Extract the (X, Y) coordinate from the center of the cell holding the provided text.  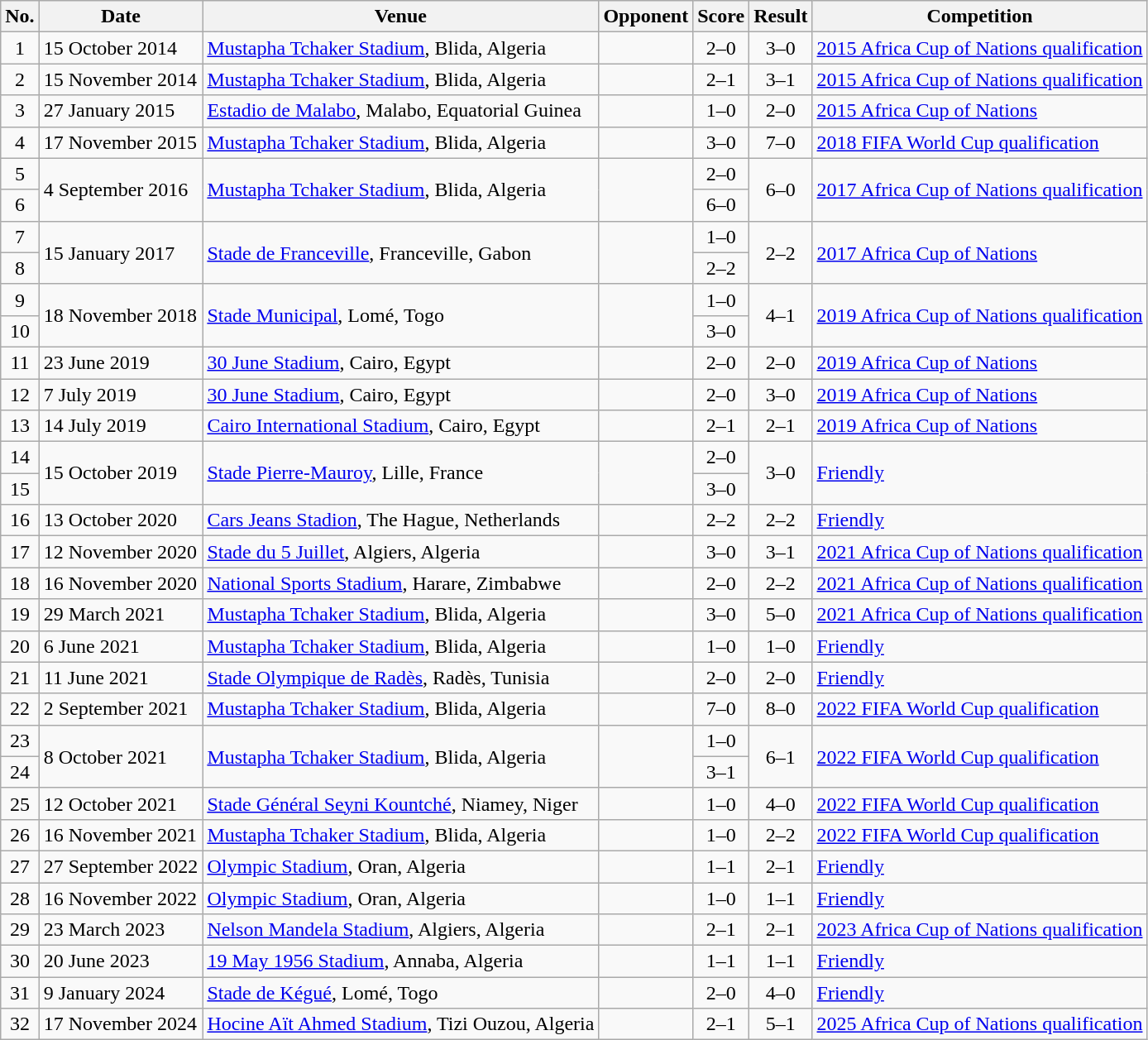
15 October 2014 (121, 48)
14 July 2019 (121, 426)
Stade Général Seyni Kountché, Niamey, Niger (400, 803)
23 June 2019 (121, 362)
14 (20, 458)
Cairo International Stadium, Cairo, Egypt (400, 426)
2 September 2021 (121, 709)
27 (20, 866)
30 (20, 961)
1 (20, 48)
18 (20, 583)
8 (20, 268)
13 October 2020 (121, 520)
17 (20, 552)
16 November 2021 (121, 835)
No. (20, 17)
19 (20, 615)
9 (20, 300)
Cars Jeans Stadion, The Hague, Netherlands (400, 520)
2017 Africa Cup of Nations (979, 252)
19 May 1956 Stadium, Annaba, Algeria (400, 961)
Stade Pierre-Mauroy, Lille, France (400, 473)
8 October 2021 (121, 756)
6 (20, 205)
Stade de Franceville, Franceville, Gabon (400, 252)
17 November 2024 (121, 1024)
2015 Africa Cup of Nations (979, 111)
23 (20, 740)
12 November 2020 (121, 552)
16 November 2020 (121, 583)
13 (20, 426)
22 (20, 709)
15 January 2017 (121, 252)
15 November 2014 (121, 79)
2017 Africa Cup of Nations qualification (979, 189)
7 July 2019 (121, 395)
24 (20, 772)
15 (20, 489)
5–0 (781, 615)
20 June 2023 (121, 961)
27 January 2015 (121, 111)
Stade Olympique de Radès, Radès, Tunisia (400, 678)
20 (20, 646)
6–1 (781, 756)
2 (20, 79)
11 June 2021 (121, 678)
25 (20, 803)
28 (20, 898)
2025 Africa Cup of Nations qualification (979, 1024)
5–1 (781, 1024)
Stade du 5 Juillet, Algiers, Algeria (400, 552)
26 (20, 835)
Opponent (646, 17)
32 (20, 1024)
16 November 2022 (121, 898)
9 January 2024 (121, 993)
10 (20, 331)
4–1 (781, 315)
Stade Municipal, Lomé, Togo (400, 315)
12 October 2021 (121, 803)
Venue (400, 17)
Stade de Kégué, Lomé, Togo (400, 993)
2018 FIFA World Cup qualification (979, 142)
2019 Africa Cup of Nations qualification (979, 315)
17 November 2015 (121, 142)
Estadio de Malabo, Malabo, Equatorial Guinea (400, 111)
27 September 2022 (121, 866)
23 March 2023 (121, 930)
29 (20, 930)
Date (121, 17)
6 June 2021 (121, 646)
4 (20, 142)
29 March 2021 (121, 615)
2023 Africa Cup of Nations qualification (979, 930)
Competition (979, 17)
Result (781, 17)
Score (721, 17)
31 (20, 993)
Hocine Aït Ahmed Stadium, Tizi Ouzou, Algeria (400, 1024)
12 (20, 395)
16 (20, 520)
15 October 2019 (121, 473)
National Sports Stadium, Harare, Zimbabwe (400, 583)
4 September 2016 (121, 189)
7 (20, 237)
5 (20, 174)
18 November 2018 (121, 315)
Nelson Mandela Stadium, Algiers, Algeria (400, 930)
11 (20, 362)
8–0 (781, 709)
21 (20, 678)
3 (20, 111)
